Scan for the cell matching the given text and deliver its (x, y) coordinate at center. 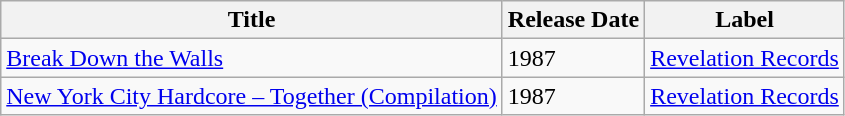
New York City Hardcore – Together (Compilation) (252, 96)
Release Date (573, 20)
Label (745, 20)
Break Down the Walls (252, 58)
Title (252, 20)
